Return the (x, y) coordinate for the center point of the cell that contains the specified text.  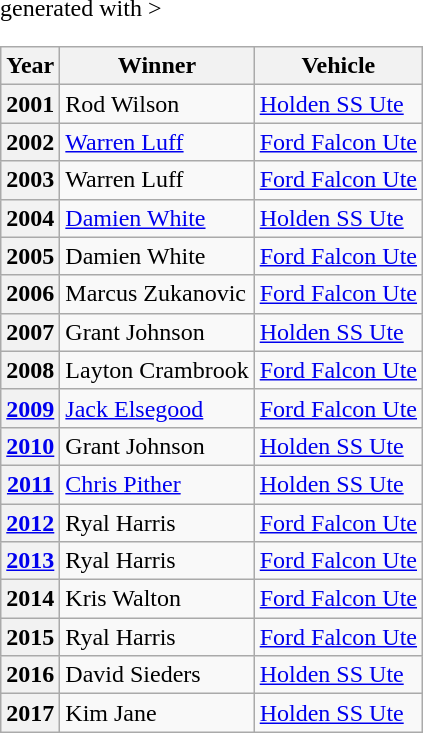
2003 (30, 180)
2006 (30, 294)
2007 (30, 332)
Marcus Zukanovic (157, 294)
Rod Wilson (157, 104)
2014 (30, 599)
2013 (30, 561)
2001 (30, 104)
2011 (30, 484)
Kim Jane (157, 713)
2002 (30, 142)
David Sieders (157, 675)
Layton Crambrook (157, 370)
2010 (30, 446)
2008 (30, 370)
Winner (157, 66)
2012 (30, 523)
2005 (30, 256)
2009 (30, 408)
Vehicle (338, 66)
Year (30, 66)
Kris Walton (157, 599)
2015 (30, 637)
2017 (30, 713)
2016 (30, 675)
2004 (30, 218)
Chris Pither (157, 484)
Jack Elsegood (157, 408)
